Output the [x, y] coordinate of the center of the cell containing the given text.  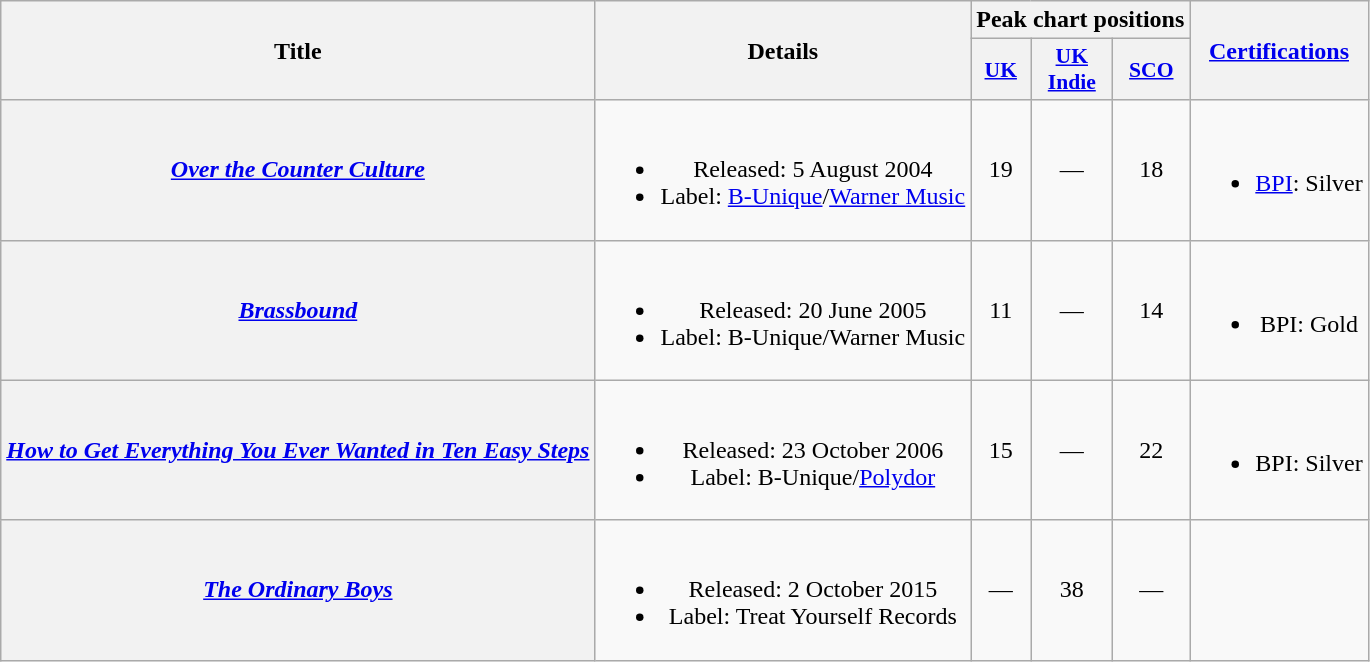
Details [783, 50]
15 [1001, 450]
Released: 20 June 2005Label: B-Unique/Warner Music [783, 310]
Released: 5 August 2004Label: B-Unique/Warner Music [783, 170]
Over the Counter Culture [298, 170]
Title [298, 50]
Certifications [1279, 50]
UKIndie [1072, 70]
Released: 23 October 2006Label: B-Unique/Polydor [783, 450]
How to Get Everything You Ever Wanted in Ten Easy Steps [298, 450]
11 [1001, 310]
Peak chart positions [1080, 20]
38 [1072, 590]
18 [1152, 170]
Released: 2 October 2015Label: Treat Yourself Records [783, 590]
BPI: Gold [1279, 310]
22 [1152, 450]
19 [1001, 170]
Brassbound [298, 310]
14 [1152, 310]
UK [1001, 70]
SCO [1152, 70]
The Ordinary Boys [298, 590]
